Capture the cell that displays the provided text and extract its (x, y) central coordinate. 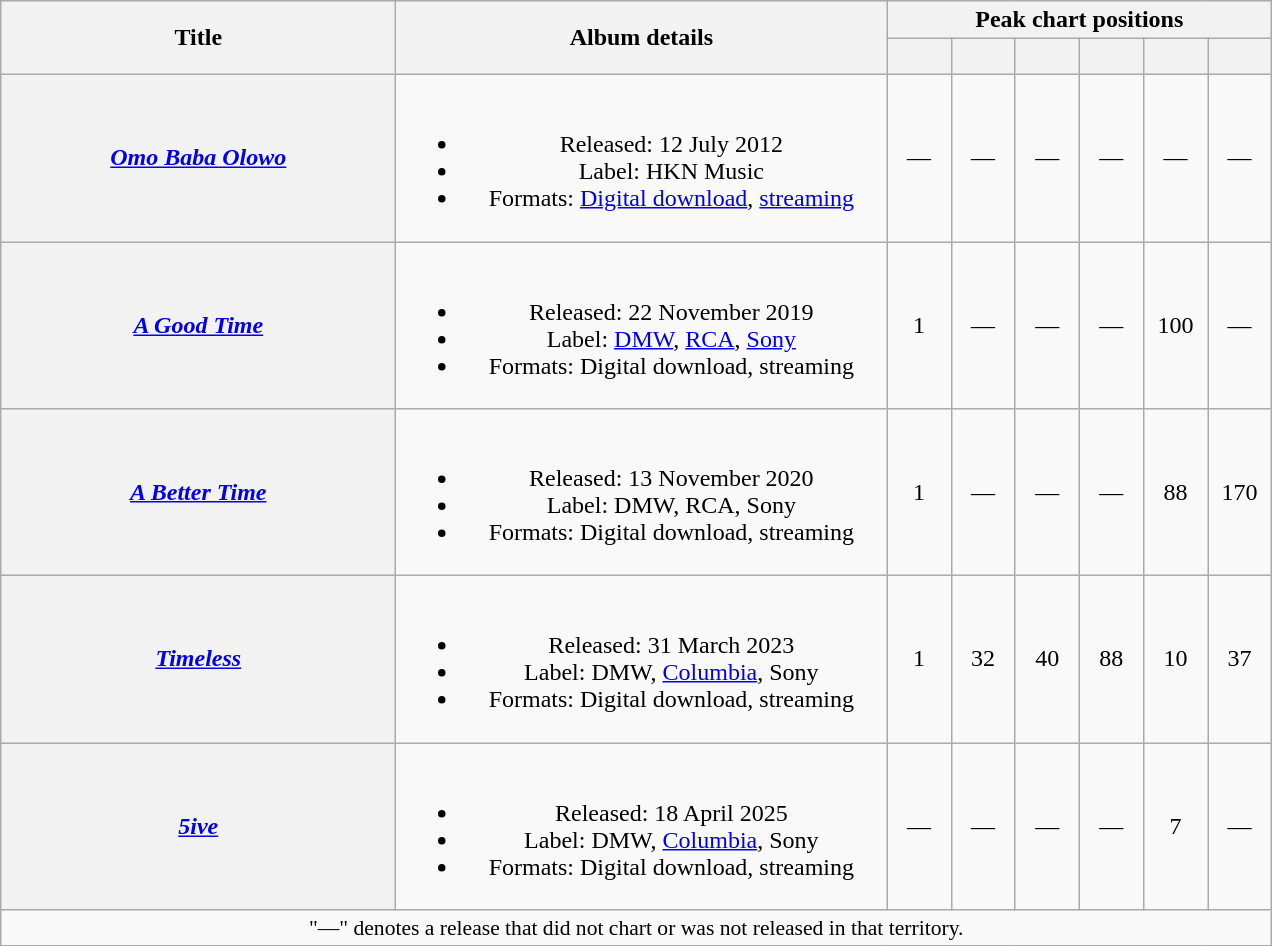
A Better Time (198, 492)
Title (198, 38)
32 (983, 660)
170 (1240, 492)
Timeless (198, 660)
37 (1240, 660)
Peak chart positions (1080, 20)
5ive (198, 826)
Album details (642, 38)
A Good Time (198, 326)
Released: 12 July 2012Label: HKN MusicFormats: Digital download, streaming (642, 158)
Omo Baba Olowo (198, 158)
Released: 31 March 2023Label: DMW, Columbia, SonyFormats: Digital download, streaming (642, 660)
10 (1175, 660)
Released: 13 November 2020Label: DMW, RCA, SonyFormats: Digital download, streaming (642, 492)
Released: 22 November 2019Label: DMW, RCA, SonyFormats: Digital download, streaming (642, 326)
Released: 18 April 2025Label: DMW, Columbia, SonyFormats: Digital download, streaming (642, 826)
7 (1175, 826)
100 (1175, 326)
40 (1047, 660)
"—" denotes a release that did not chart or was not released in that territory. (636, 928)
